Output the [x, y] coordinate of the center of the cell containing the given text.  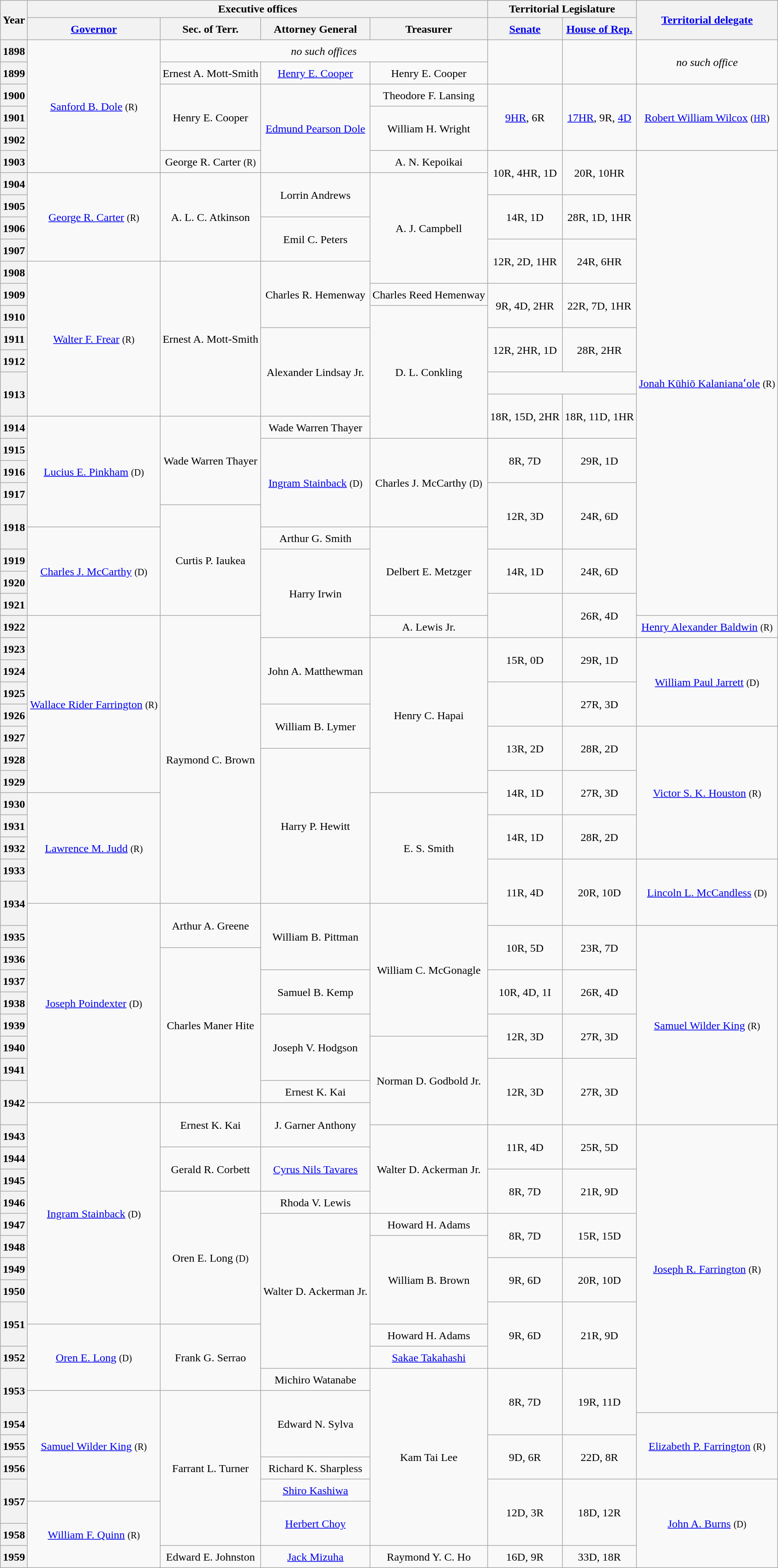
15R, 0D [525, 660]
1938 [14, 1003]
Year [14, 20]
24R, 6HR [599, 262]
Governor [94, 29]
Jack Mizuha [315, 1557]
William B. Lymer [315, 727]
1917 [14, 494]
9R, 4D, 2HR [525, 306]
1951 [14, 1324]
25R, 5D [599, 1147]
Frank G. Serrao [210, 1358]
1925 [14, 693]
1955 [14, 1446]
Charles Maner Hite [210, 1025]
Treasurer [429, 29]
Raymond C. Brown [210, 760]
Robert William Wilcox (HR) [707, 118]
D. L. Conkling [429, 372]
1930 [14, 804]
William H. Wright [429, 129]
1954 [14, 1424]
Sec. of Terr. [210, 29]
Attorney General [315, 29]
Territorial Legislature [562, 9]
Walter F. Frear (R) [94, 339]
1945 [14, 1180]
1929 [14, 782]
1957 [14, 1502]
Henry Alexander Baldwin (R) [707, 627]
Senate [525, 29]
1947 [14, 1225]
1933 [14, 870]
Shiro Kashiwa [315, 1490]
1907 [14, 250]
1936 [14, 959]
Richard K. Sharpless [315, 1468]
1915 [14, 450]
1931 [14, 826]
Norman D. Godbold Jr. [429, 1081]
Gerald R. Corbett [210, 1169]
1905 [14, 206]
1941 [14, 1070]
Farrant L. Turner [210, 1468]
1952 [14, 1358]
Territorial delegate [707, 20]
Elizabeth P. Farrington (R) [707, 1446]
1943 [14, 1136]
1906 [14, 228]
Michiro Watanabe [315, 1380]
Delbert E. Metzger [429, 572]
Alexander Lindsay Jr. [315, 372]
1939 [14, 1025]
16D, 9R [525, 1557]
Lincoln L. McCandless (D) [707, 893]
1914 [14, 428]
12R, 2D, 1HR [525, 262]
1935 [14, 937]
Charles R. Hemenway [315, 295]
Samuel B. Kemp [315, 992]
1921 [14, 605]
Harry P. Hewitt [315, 826]
Joseph R. Farrington (R) [707, 1269]
House of Rep. [599, 29]
1942 [14, 1103]
1940 [14, 1048]
1901 [14, 118]
Curtis P. Iaukea [210, 560]
William B. Brown [429, 1280]
J. Garner Anthony [315, 1125]
1958 [14, 1535]
1927 [14, 738]
1944 [14, 1158]
1923 [14, 649]
18R, 11D, 1HR [599, 417]
1924 [14, 671]
A. L. C. Atkinson [210, 217]
Wallace Rider Farrington (R) [94, 704]
1918 [14, 527]
Edward N. Sylva [315, 1424]
Henry C. Hapai [429, 715]
28R, 1D, 1HR [599, 217]
John A. Burns (D) [707, 1524]
Joseph V. Hodgson [315, 1048]
1904 [14, 184]
1928 [14, 760]
19R, 11D [599, 1402]
1920 [14, 583]
1949 [14, 1269]
17HR, 9R, 4D [599, 118]
1908 [14, 273]
Edward E. Johnston [210, 1557]
1900 [14, 95]
A. N. Kepoikai [429, 162]
10R, 4D, 1I [525, 992]
15R, 15D [599, 1236]
Herbert Choy [315, 1524]
Jonah Kūhiō Kalanianaʻole (R) [707, 383]
22R, 7D, 1HR [599, 306]
Charles Reed Hemenway [429, 295]
Executive offices [257, 9]
Joseph Poindexter (D) [94, 1003]
33D, 18R [599, 1557]
1934 [14, 904]
12R, 2HR, 1D [525, 350]
1909 [14, 295]
Emil C. Peters [315, 239]
Sanford B. Dole (R) [94, 107]
Kam Tai Lee [429, 1457]
no such office [707, 62]
Arthur A. Greene [210, 926]
1959 [14, 1557]
18D, 12R [599, 1513]
Raymond Y. C. Ho [429, 1557]
Sakae Takahashi [429, 1358]
William C. McGonagle [429, 970]
12D, 3R [525, 1513]
Lorrin Andrews [315, 195]
1953 [14, 1391]
William B. Pittman [315, 937]
1922 [14, 627]
Harry Irwin [315, 594]
A. J. Campbell [429, 228]
Lawrence M. Judd (R) [94, 848]
1932 [14, 848]
William Paul Jarrett (D) [707, 682]
Lucius E. Pinkham (D) [94, 472]
9HR, 6R [525, 118]
1937 [14, 981]
Edmund Pearson Dole [315, 129]
Rhoda V. Lewis [315, 1203]
10R, 4HR, 1D [525, 173]
22D, 8R [599, 1457]
1899 [14, 73]
1948 [14, 1247]
John A. Matthewman [315, 671]
1898 [14, 51]
1903 [14, 162]
1950 [14, 1291]
Theodore F. Lansing [429, 95]
13R, 2D [525, 749]
1956 [14, 1468]
9D, 6R [525, 1457]
Victor S. K. Houston (R) [707, 793]
23R, 7D [599, 948]
Arthur G. Smith [315, 538]
1946 [14, 1203]
1912 [14, 361]
A. Lewis Jr. [429, 627]
18R, 15D, 2HR [525, 417]
no such offices [324, 51]
William F. Quinn (R) [94, 1535]
1910 [14, 317]
Cyrus Nils Tavares [315, 1169]
28R, 2HR [599, 350]
1926 [14, 715]
1913 [14, 394]
10R, 5D [525, 948]
1919 [14, 560]
1902 [14, 140]
1911 [14, 339]
1916 [14, 472]
20R, 10HR [599, 173]
E. S. Smith [429, 848]
